Output the [X, Y] coordinate of the center of the cell containing the given text.  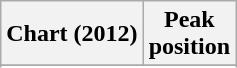
Chart (2012) [72, 34]
Peakposition [189, 34]
